Detect which cell encompasses the target text, then output its [x, y] center coordinate. 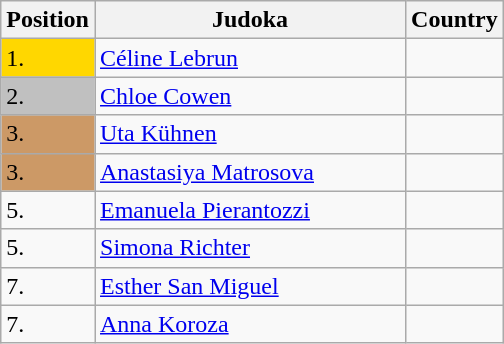
Anastasiya Matrosova [250, 172]
Anna Koroza [250, 324]
Judoka [250, 20]
Simona Richter [250, 248]
Chloe Cowen [250, 96]
Country [455, 20]
Emanuela Pierantozzi [250, 210]
1. [48, 58]
Céline Lebrun [250, 58]
Position [48, 20]
2. [48, 96]
Esther San Miguel [250, 286]
Uta Kühnen [250, 134]
